Search for the cell housing the specified text and yield its (X, Y) center coordinate. 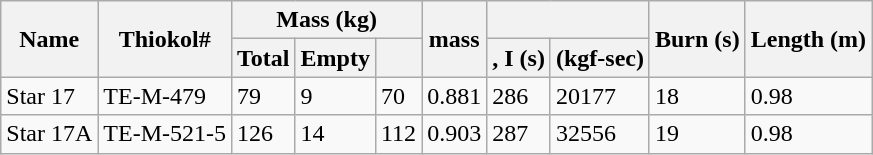
TE-M-479 (165, 96)
32556 (600, 134)
Mass (kg) (327, 20)
Thiokol# (165, 39)
126 (264, 134)
Burn (s) (697, 39)
Name (50, 39)
286 (519, 96)
20177 (600, 96)
0.903 (454, 134)
0.881 (454, 96)
Star 17 (50, 96)
14 (335, 134)
(kgf-sec) (600, 58)
mass (454, 39)
Star 17A (50, 134)
18 (697, 96)
TE-M-521-5 (165, 134)
70 (398, 96)
Total (264, 58)
19 (697, 134)
Length (m) (808, 39)
, I (s) (519, 58)
287 (519, 134)
9 (335, 96)
112 (398, 134)
79 (264, 96)
Empty (335, 58)
